Detect which cell encompasses the target text, then output its [x, y] center coordinate. 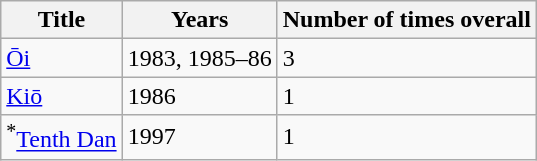
1986 [200, 96]
3 [406, 58]
1983, 1985–86 [200, 58]
Kiō [62, 96]
Ōi [62, 58]
Number of times overall [406, 20]
Title [62, 20]
Years [200, 20]
*Tenth Dan [62, 138]
1997 [200, 138]
